Determine the (x, y) coordinate at the center of the cell enclosing the given text.  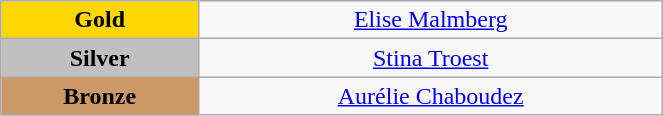
Elise Malmberg (431, 20)
Gold (100, 20)
Bronze (100, 96)
Aurélie Chaboudez (431, 96)
Stina Troest (431, 58)
Silver (100, 58)
